Determine the [X, Y] coordinate at the center of the cell enclosing the given text.  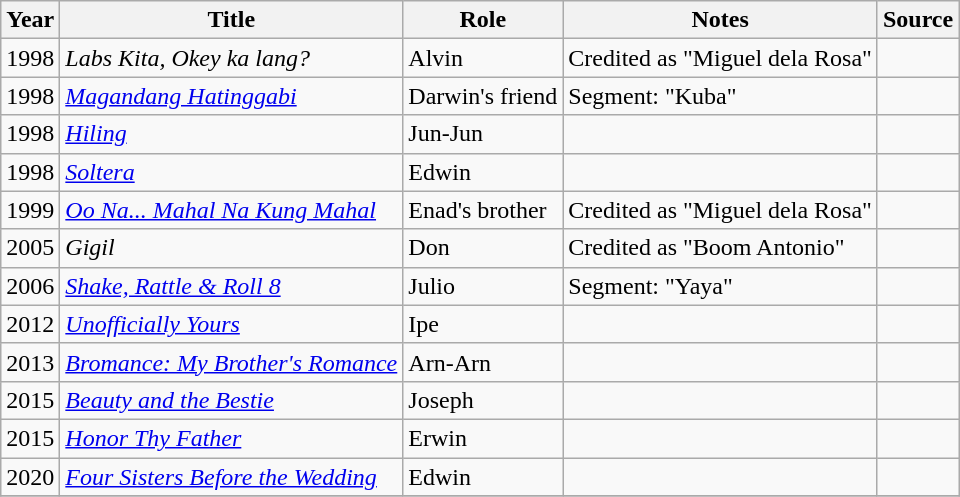
Arn-Arn [483, 362]
Segment: "Yaya" [720, 286]
Unofficially Yours [232, 324]
Ipe [483, 324]
Soltera [232, 172]
Enad's brother [483, 210]
Oo Na... Mahal Na Kung Mahal [232, 210]
1999 [30, 210]
Jun-Jun [483, 134]
Don [483, 248]
Alvin [483, 58]
2006 [30, 286]
Segment: "Kuba" [720, 96]
Hiling [232, 134]
2012 [30, 324]
Labs Kita, Okey ka lang? [232, 58]
Erwin [483, 438]
Julio [483, 286]
Source [918, 20]
Role [483, 20]
Joseph [483, 400]
2020 [30, 477]
2013 [30, 362]
Bromance: My Brother's Romance [232, 362]
Year [30, 20]
2005 [30, 248]
Four Sisters Before the Wedding [232, 477]
Shake, Rattle & Roll 8 [232, 286]
Notes [720, 20]
Magandang Hatinggabi [232, 96]
Credited as "Boom Antonio" [720, 248]
Darwin's friend [483, 96]
Title [232, 20]
Beauty and the Bestie [232, 400]
Honor Thy Father [232, 438]
Gigil [232, 248]
